Return the [x, y] coordinate for the center point of the cell that contains the specified text.  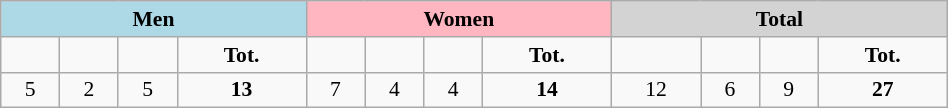
Women [458, 19]
Total [779, 19]
13 [242, 90]
2 [90, 90]
14 [546, 90]
27 [882, 90]
9 [788, 90]
Men [154, 19]
6 [730, 90]
7 [336, 90]
12 [656, 90]
